Capture the cell that displays the provided text and extract its (x, y) central coordinate. 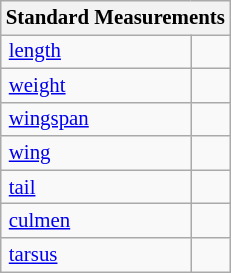
weight (96, 85)
wing (96, 153)
tail (96, 187)
length (96, 51)
tarsus (96, 255)
Standard Measurements (116, 18)
culmen (96, 221)
wingspan (96, 119)
